Find where the given text appears and provide that cell's center as [X, Y] coordinate. 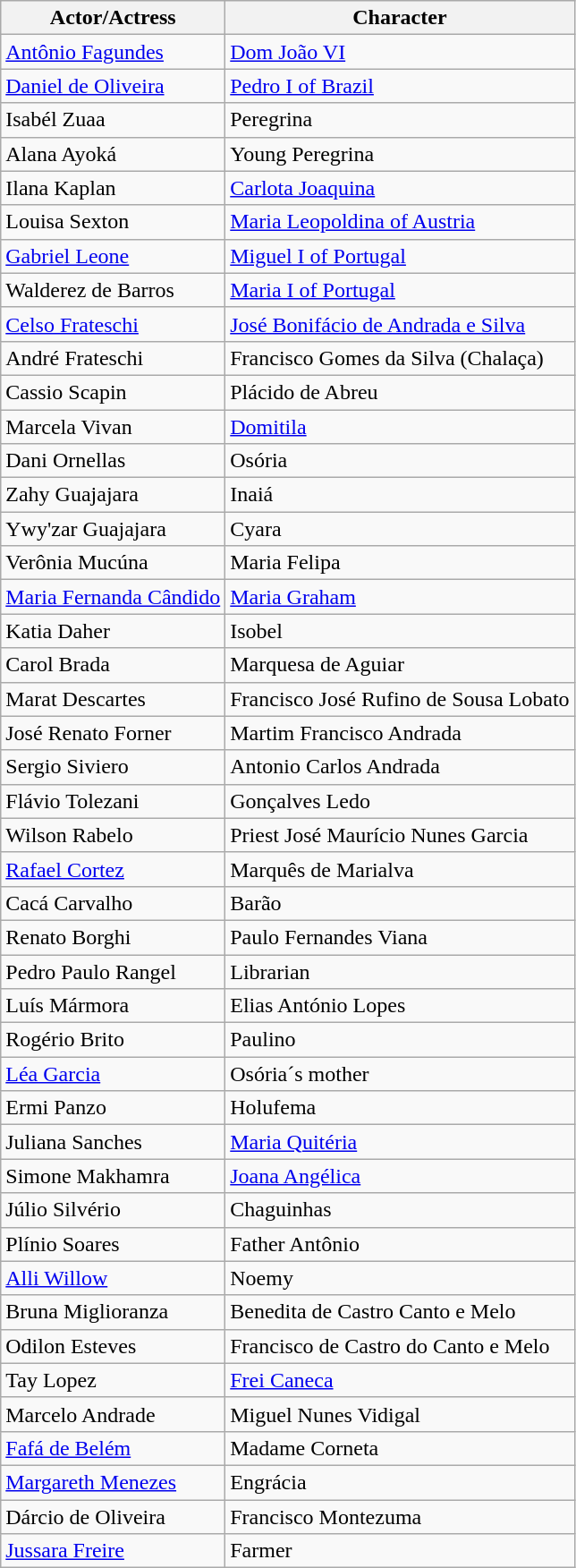
Katia Daher [113, 631]
Cacá Carvalho [113, 903]
Alana Ayoká [113, 154]
Madame Corneta [400, 1448]
Tay Lopez [113, 1380]
Isabél Zuaa [113, 120]
Zahy Guajajara [113, 495]
Paulo Fernandes Viana [400, 937]
Alli Willow [113, 1278]
Renato Borghi [113, 937]
Pedro Paulo Rangel [113, 971]
Farmer [400, 1551]
Fafá de Belém [113, 1448]
Luís Mármora [113, 1006]
Maria Graham [400, 597]
Miguel Nunes Vidigal [400, 1414]
Verônia Mucúna [113, 563]
Walderez de Barros [113, 290]
Maria Quitéria [400, 1142]
Flávio Tolezani [113, 801]
Jussara Freire [113, 1551]
Wilson Rabelo [113, 835]
Carol Brada [113, 665]
Benedita de Castro Canto e Melo [400, 1312]
Ywy'zar Guajajara [113, 529]
Barão [400, 903]
Pedro I of Brazil [400, 86]
Osória [400, 461]
Marat Descartes [113, 699]
Maria Felipa [400, 563]
Marcela Vivan [113, 427]
Peregrina [400, 120]
Bruna Miglioranza [113, 1312]
Holufema [400, 1108]
Plínio Soares [113, 1244]
Paulino [400, 1040]
Antonio Carlos Andrada [400, 767]
Louisa Sexton [113, 222]
Miguel I of Portugal [400, 256]
Margareth Menezes [113, 1482]
Joana Angélica [400, 1176]
Odilon Esteves [113, 1346]
Francisco Gomes da Silva (Chalaça) [400, 358]
Rafael Cortez [113, 869]
Elias António Lopes [400, 1006]
Francisco Montezuma [400, 1517]
Gabriel Leone [113, 256]
Noemy [400, 1278]
Priest José Maurício Nunes Garcia [400, 835]
Librarian [400, 971]
Engrácia [400, 1482]
Rogério Brito [113, 1040]
Ilana Kaplan [113, 188]
Maria Leopoldina of Austria [400, 222]
André Frateschi [113, 358]
Isobel [400, 631]
Young Peregrina [400, 154]
Actor/Actress [113, 18]
Martim Francisco Andrada [400, 733]
Osória´s mother [400, 1074]
Celso Frateschi [113, 324]
Maria Fernanda Cândido [113, 597]
Simone Makhamra [113, 1176]
Sergio Siviero [113, 767]
Maria I of Portugal [400, 290]
Marquês de Marialva [400, 869]
Gonçalves Ledo [400, 801]
Carlota Joaquina [400, 188]
José Bonifácio de Andrada e Silva [400, 324]
Inaiá [400, 495]
Juliana Sanches [113, 1142]
Cassio Scapin [113, 392]
Dárcio de Oliveira [113, 1517]
Marquesa de Aguiar [400, 665]
Dom João VI [400, 52]
Plácido de Abreu [400, 392]
Chaguinhas [400, 1210]
Father Antônio [400, 1244]
Dani Ornellas [113, 461]
Domitila [400, 427]
Ermi Panzo [113, 1108]
Antônio Fagundes [113, 52]
José Renato Forner [113, 733]
Francisco de Castro do Canto e Melo [400, 1346]
Júlio Silvério [113, 1210]
Frei Caneca [400, 1380]
Character [400, 18]
Léa Garcia [113, 1074]
Daniel de Oliveira [113, 86]
Cyara [400, 529]
Marcelo Andrade [113, 1414]
Francisco José Rufino de Sousa Lobato [400, 699]
